Provide the (x, y) coordinate of the cell's center where the given text is located.  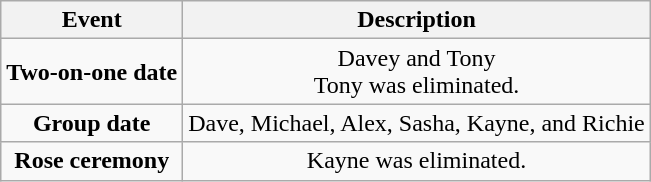
Group date (92, 123)
Event (92, 20)
Rose ceremony (92, 161)
Davey and TonyTony was eliminated. (417, 72)
Dave, Michael, Alex, Sasha, Kayne, and Richie (417, 123)
Two-on-one date (92, 72)
Kayne was eliminated. (417, 161)
Description (417, 20)
